Capture the cell that displays the provided text and extract its [x, y] central coordinate. 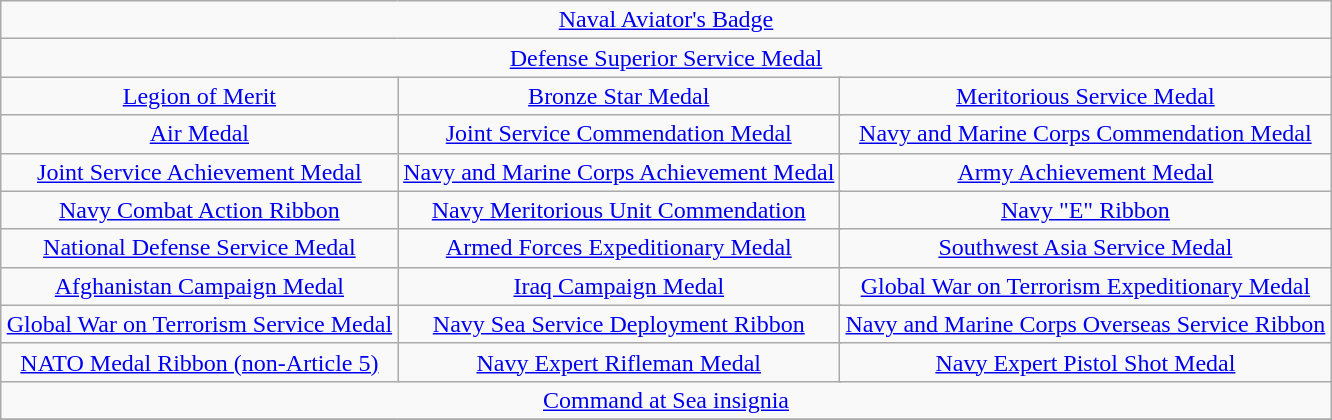
Army Achievement Medal [1086, 172]
Legion of Merit [199, 96]
Navy "E" Ribbon [1086, 210]
Afghanistan Campaign Medal [199, 286]
Navy Expert Pistol Shot Medal [1086, 362]
Global War on Terrorism Service Medal [199, 324]
Bronze Star Medal [619, 96]
National Defense Service Medal [199, 248]
Navy and Marine Corps Overseas Service Ribbon [1086, 324]
Air Medal [199, 134]
Navy Combat Action Ribbon [199, 210]
Joint Service Achievement Medal [199, 172]
Global War on Terrorism Expeditionary Medal [1086, 286]
Joint Service Commendation Medal [619, 134]
Armed Forces Expeditionary Medal [619, 248]
Defense Superior Service Medal [666, 58]
Meritorious Service Medal [1086, 96]
Navy and Marine Corps Commendation Medal [1086, 134]
Navy Meritorious Unit Commendation [619, 210]
Iraq Campaign Medal [619, 286]
Navy Expert Rifleman Medal [619, 362]
Naval Aviator's Badge [666, 20]
NATO Medal Ribbon (non-Article 5) [199, 362]
Navy and Marine Corps Achievement Medal [619, 172]
Command at Sea insignia [666, 400]
Navy Sea Service Deployment Ribbon [619, 324]
Southwest Asia Service Medal [1086, 248]
